Scan for the cell matching the given text and deliver its [X, Y] coordinate at center. 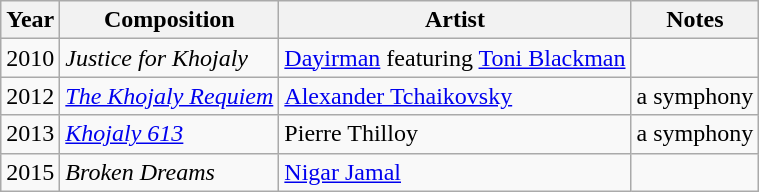
Composition [170, 20]
2015 [30, 172]
2010 [30, 58]
Justice for Khojaly [170, 58]
Nigar Jamal [455, 172]
2013 [30, 134]
Dayirman featuring Toni Blackman [455, 58]
Broken Dreams [170, 172]
2012 [30, 96]
Notes [695, 20]
Khojaly 613 [170, 134]
The Khojaly Requiem [170, 96]
Artist [455, 20]
Pierre Thilloy [455, 134]
Alexander Tchaikovsky [455, 96]
Year [30, 20]
